Detect which cell encompasses the target text, then output its (X, Y) center coordinate. 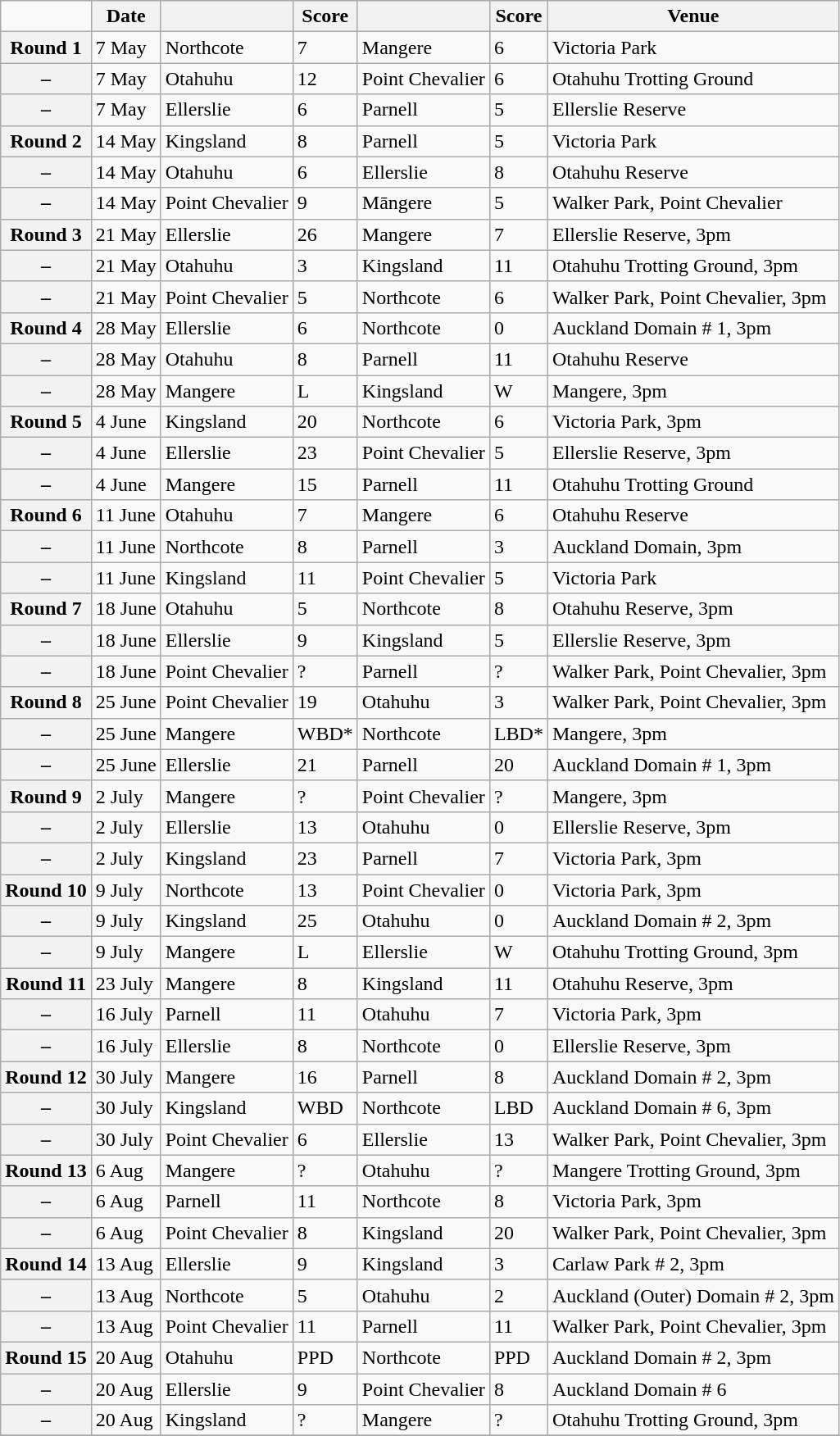
26 (325, 234)
Round 12 (46, 1077)
Round 14 (46, 1264)
Round 3 (46, 234)
Round 4 (46, 328)
LBD (518, 1108)
Auckland Domain # 6 (693, 1389)
Round 8 (46, 702)
WBD* (325, 734)
23 July (126, 984)
16 (325, 1077)
Auckland Domain # 6, 3pm (693, 1108)
19 (325, 702)
Round 11 (46, 984)
Date (126, 16)
Round 7 (46, 609)
Carlaw Park # 2, 3pm (693, 1264)
Round 13 (46, 1170)
12 (325, 79)
Venue (693, 16)
Round 1 (46, 48)
Ellerslie Reserve (693, 110)
WBD (325, 1108)
Round 10 (46, 889)
Round 9 (46, 796)
Round 6 (46, 516)
Round 2 (46, 141)
Auckland Domain, 3pm (693, 547)
15 (325, 484)
21 (325, 765)
Round 5 (46, 422)
Round 15 (46, 1357)
Walker Park, Point Chevalier (693, 203)
LBD* (518, 734)
Māngere (423, 203)
Auckland (Outer) Domain # 2, 3pm (693, 1295)
25 (325, 921)
2 (518, 1295)
Mangere Trotting Ground, 3pm (693, 1170)
